For the text-containing cell, return its midpoint in [X, Y] coordinate format. 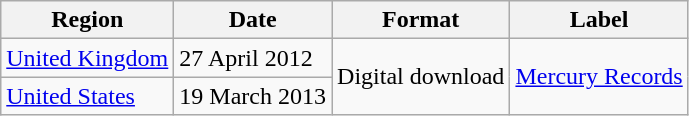
Label [599, 20]
United States [88, 96]
Mercury Records [599, 77]
19 March 2013 [253, 96]
Format [421, 20]
27 April 2012 [253, 58]
Region [88, 20]
United Kingdom [88, 58]
Date [253, 20]
Digital download [421, 77]
